Capture the cell that displays the provided text and extract its (x, y) central coordinate. 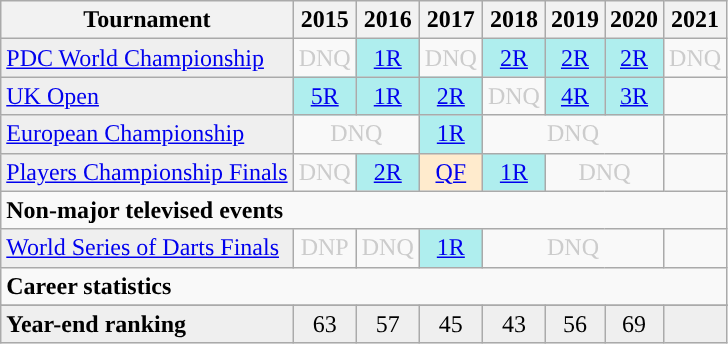
57 (388, 324)
69 (634, 324)
2021 (696, 20)
5R (324, 96)
2018 (514, 20)
4R (574, 96)
56 (574, 324)
Non-major televised events (364, 210)
2020 (634, 20)
Year-end ranking (147, 324)
World Series of Darts Finals (147, 248)
UK Open (147, 96)
2016 (388, 20)
45 (450, 324)
QF (450, 172)
43 (514, 324)
2015 (324, 20)
63 (324, 324)
Career statistics (364, 286)
PDC World Championship (147, 58)
2017 (450, 20)
Players Championship Finals (147, 172)
3R (634, 96)
2019 (574, 20)
DNP (324, 248)
European Championship (147, 134)
Tournament (147, 20)
